Pinpoint the cell where the given text exists, returning its (X, Y) midpoint coordinate. 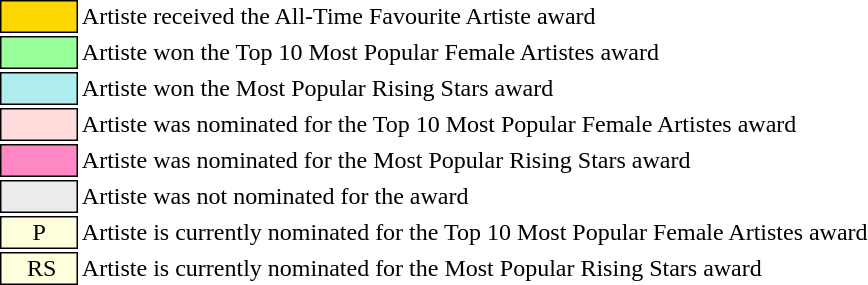
RS (38, 268)
P (38, 232)
